For the text-containing cell, return its midpoint in (X, Y) coordinate format. 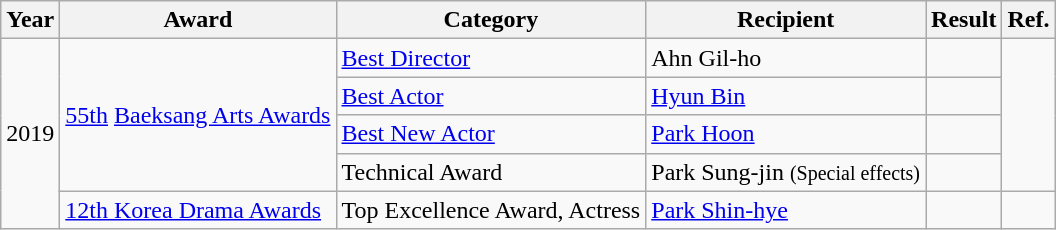
Year (30, 20)
Ref. (1028, 20)
Park Hoon (786, 134)
Best New Actor (491, 134)
Result (964, 20)
Hyun Bin (786, 96)
12th Korea Drama Awards (198, 210)
Best Director (491, 58)
Award (198, 20)
55th Baeksang Arts Awards (198, 115)
Recipient (786, 20)
Park Shin-hye (786, 210)
Park Sung-jin (Special effects) (786, 172)
Best Actor (491, 96)
2019 (30, 134)
Ahn Gil-ho (786, 58)
Top Excellence Award, Actress (491, 210)
Category (491, 20)
Technical Award (491, 172)
